Return the (x, y) coordinate for the center point of the cell that contains the specified text.  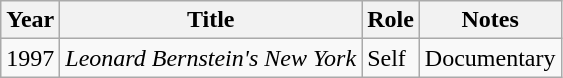
Title (211, 20)
Documentary (490, 58)
Role (391, 20)
1997 (30, 58)
Leonard Bernstein's New York (211, 58)
Year (30, 20)
Notes (490, 20)
Self (391, 58)
